Provide the [X, Y] coordinate of the cell's center where the given text is located.  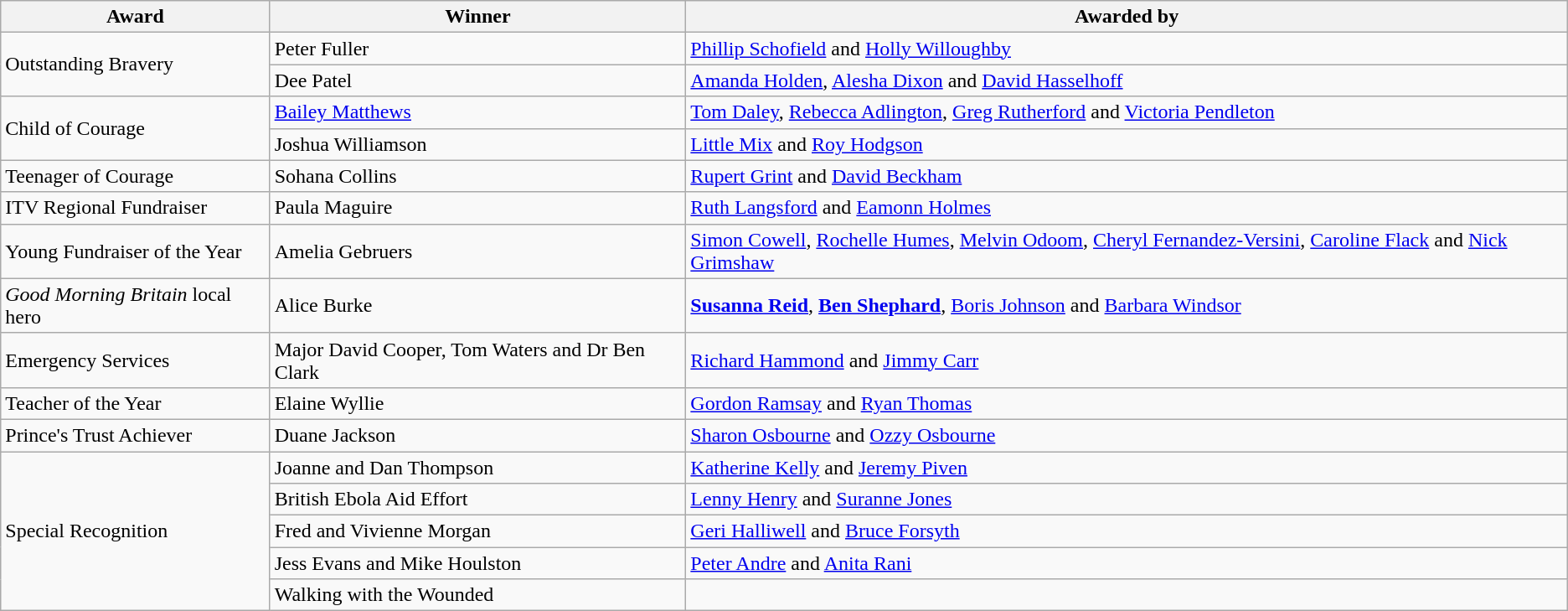
Peter Andre and Anita Rani [1127, 563]
Little Mix and Roy Hodgson [1127, 144]
Elaine Wyllie [477, 403]
Special Recognition [136, 531]
Awarded by [1127, 17]
Good Morning Britain local hero [136, 305]
Duane Jackson [477, 435]
Paula Maguire [477, 208]
Joshua Williamson [477, 144]
Outstanding Bravery [136, 65]
Major David Cooper, Tom Waters and Dr Ben Clark [477, 360]
Emergency Services [136, 360]
Lenny Henry and Suranne Jones [1127, 500]
Sohana Collins [477, 176]
British Ebola Aid Effort [477, 500]
Jess Evans and Mike Houlston [477, 563]
Tom Daley, Rebecca Adlington, Greg Rutherford and Victoria Pendleton [1127, 112]
Phillip Schofield and Holly Willoughby [1127, 49]
Gordon Ramsay and Ryan Thomas [1127, 403]
Winner [477, 17]
Geri Halliwell and Bruce Forsyth [1127, 531]
Child of Courage [136, 128]
Susanna Reid, Ben Shephard, Boris Johnson and Barbara Windsor [1127, 305]
ITV Regional Fundraiser [136, 208]
Joanne and Dan Thompson [477, 467]
Simon Cowell, Rochelle Humes, Melvin Odoom, Cheryl Fernandez-Versini, Caroline Flack and Nick Grimshaw [1127, 251]
Teenager of Courage [136, 176]
Prince's Trust Achiever [136, 435]
Teacher of the Year [136, 403]
Amanda Holden, Alesha Dixon and David Hasselhoff [1127, 80]
Walking with the Wounded [477, 595]
Fred and Vivienne Morgan [477, 531]
Ruth Langsford and Eamonn Holmes [1127, 208]
Alice Burke [477, 305]
Young Fundraiser of the Year [136, 251]
Dee Patel [477, 80]
Award [136, 17]
Katherine Kelly and Jeremy Piven [1127, 467]
Sharon Osbourne and Ozzy Osbourne [1127, 435]
Richard Hammond and Jimmy Carr [1127, 360]
Amelia Gebruers [477, 251]
Rupert Grint and David Beckham [1127, 176]
Bailey Matthews [477, 112]
Peter Fuller [477, 49]
